From the cell containing the given text, extract its center point as (x, y) coordinate. 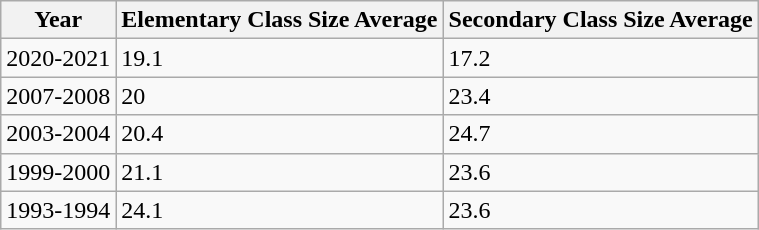
17.2 (600, 58)
23.4 (600, 96)
Elementary Class Size Average (280, 20)
2003-2004 (58, 134)
Secondary Class Size Average (600, 20)
Year (58, 20)
20.4 (280, 134)
1999-2000 (58, 172)
1993-1994 (58, 210)
20 (280, 96)
24.1 (280, 210)
19.1 (280, 58)
2007-2008 (58, 96)
24.7 (600, 134)
2020-2021 (58, 58)
21.1 (280, 172)
